Extract the (x, y) coordinate from the center of the cell holding the provided text.  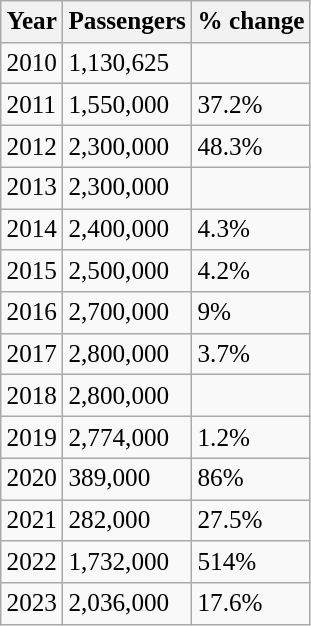
2017 (32, 354)
2,036,000 (128, 604)
17.6% (252, 604)
2,774,000 (128, 437)
4.2% (252, 271)
4.3% (252, 229)
2013 (32, 188)
Year (32, 22)
2011 (32, 105)
2023 (32, 604)
27.5% (252, 520)
2,400,000 (128, 229)
1,732,000 (128, 562)
1.2% (252, 437)
2022 (32, 562)
37.2% (252, 105)
2020 (32, 479)
1,550,000 (128, 105)
2019 (32, 437)
9% (252, 313)
2015 (32, 271)
2010 (32, 63)
1,130,625 (128, 63)
514% (252, 562)
48.3% (252, 146)
3.7% (252, 354)
2012 (32, 146)
2,500,000 (128, 271)
2,700,000 (128, 313)
% change (252, 22)
389,000 (128, 479)
2021 (32, 520)
2014 (32, 229)
Passengers (128, 22)
86% (252, 479)
282,000 (128, 520)
2016 (32, 313)
2018 (32, 396)
